Find where the given text appears and provide that cell's center as [x, y] coordinate. 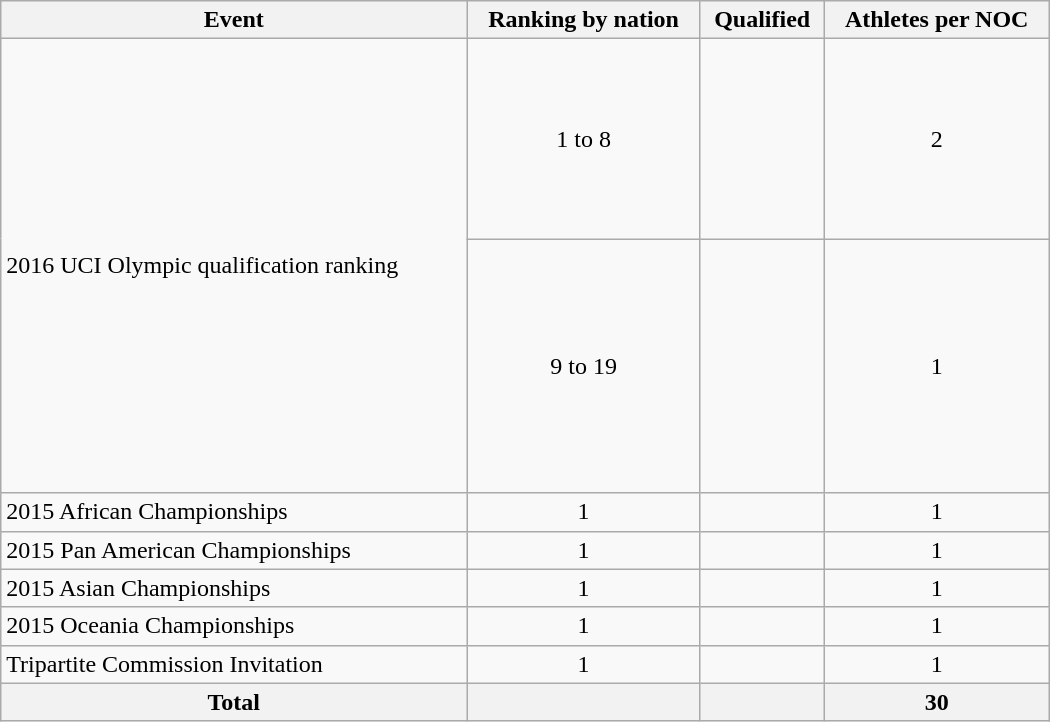
2015 Pan American Championships [234, 550]
Total [234, 702]
2016 UCI Olympic qualification ranking [234, 266]
2015 African Championships [234, 512]
Ranking by nation [584, 20]
Qualified [762, 20]
2 [936, 139]
Tripartite Commission Invitation [234, 664]
Athletes per NOC [936, 20]
2015 Oceania Championships [234, 626]
30 [936, 702]
Event [234, 20]
2015 Asian Championships [234, 588]
9 to 19 [584, 366]
1 to 8 [584, 139]
